Search for the cell housing the specified text and yield its (x, y) center coordinate. 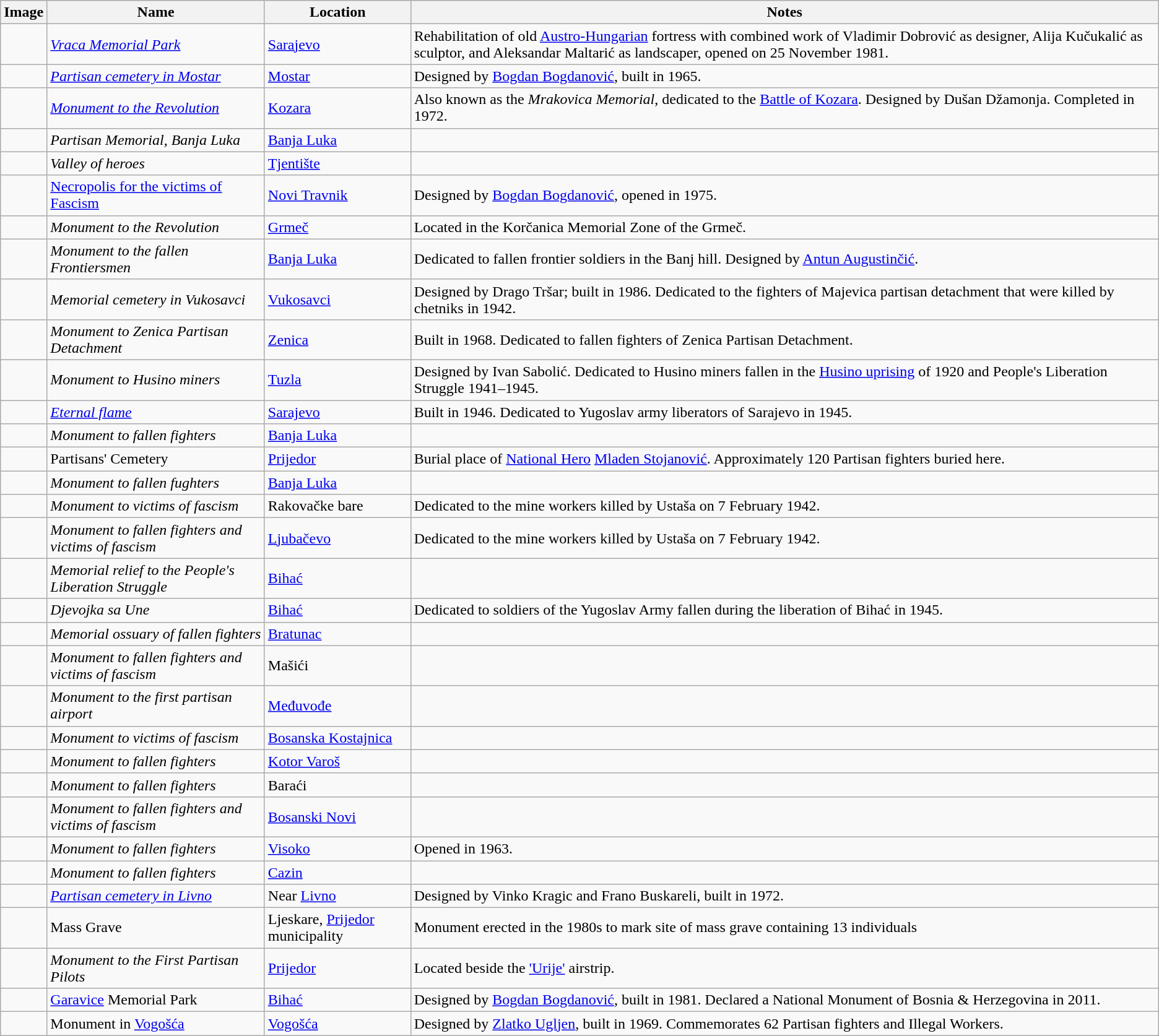
Monument to the First Partisan Pilots (156, 968)
Designed by Bogdan Bogdanović, built in 1981. Declared a National Monument of Bosnia & Herzegovina in 2011. (784, 1000)
Designed by Bogdan Bogdanović, built in 1965. (784, 76)
Built in 1946. Dedicated to Yugoslav army liberators of Sarajevo in 1945. (784, 412)
Notes (784, 12)
Memorial relief to the People's Liberation Struggle (156, 578)
Partisans' Cemetery (156, 459)
Designed by Bogdan Bogdanović, opened in 1975. (784, 196)
Vukosavci (337, 300)
Monument to Zenica Partisan Detachment (156, 339)
Designed by Ivan Sabolić. Dedicated to Husino miners fallen in the Husino uprising of 1920 and People's Liberation Struggle 1941–1945. (784, 380)
Partisan Memorial, Banja Luka (156, 140)
Memorial ossuary of fallen fighters (156, 634)
Cazin (337, 872)
Valley of heroes (156, 163)
Designed by Drago Tršar; built in 1986. Dedicated to the fighters of Majevica partisan detachment that were killed by chetniks in 1942. (784, 300)
Memorial cemetery in Vukosavci (156, 300)
Mass Grave (156, 928)
Mostar (337, 76)
Ljubačevo (337, 538)
Dedicated to soldiers of the Yugoslav Army fallen during the liberation of Bihać in 1945. (784, 610)
Near Livno (337, 896)
Bosanska Kostajnica (337, 738)
Eternal flame (156, 412)
Location (337, 12)
Visoko (337, 848)
Monument erected in the 1980s to mark site of mass grave containing 13 individuals (784, 928)
Located in the Korčanica Memorial Zone of the Grmeč. (784, 227)
Necropolis for the victims of Fascism (156, 196)
Djevojka sa Une (156, 610)
Partisan cemetery in Mostar (156, 76)
Ljeskare, Prijedor municipality (337, 928)
Grmeč (337, 227)
Vogošća (337, 1024)
Rakovačke bare (337, 506)
Novi Travnik (337, 196)
Vraca Memorial Park (156, 45)
Bratunac (337, 634)
Međuvođe (337, 706)
Kotor Varoš (337, 761)
Monument to Husino miners (156, 380)
Monument to fallen fughters (156, 483)
Designed by Vinko Kragic and Frano Buskareli, built in 1972. (784, 896)
Kozara (337, 108)
Baraći (337, 785)
Name (156, 12)
Built in 1968. Dedicated to fallen fighters of Zenica Partisan Detachment. (784, 339)
Partisan cemetery in Livno (156, 896)
Opened in 1963. (784, 848)
Located beside the 'Urije' airstrip. (784, 968)
Designed by Zlatko Ugljen, built in 1969. Commemorates 62 Partisan fighters and Illegal Workers. (784, 1024)
Monument in Vogošća (156, 1024)
Dedicated to fallen frontier soldiers in the Banj hill. Designed by Antun Augustinčić. (784, 259)
Also known as the Mrakovica Memorial, dedicated to the Battle of Kozara. Designed by Dušan Džamonja. Completed in 1972. (784, 108)
Monument to the first partisan airport (156, 706)
Zenica (337, 339)
Monument to the fallen Frontiersmen (156, 259)
Mašići (337, 666)
Bosanski Novi (337, 817)
Garavice Memorial Park (156, 1000)
Tuzla (337, 380)
Tjentište (337, 163)
Image (24, 12)
Burial place of National Hero Mladen Stojanović. Approximately 120 Partisan fighters buried here. (784, 459)
